For the text-containing cell, return its midpoint in [x, y] coordinate format. 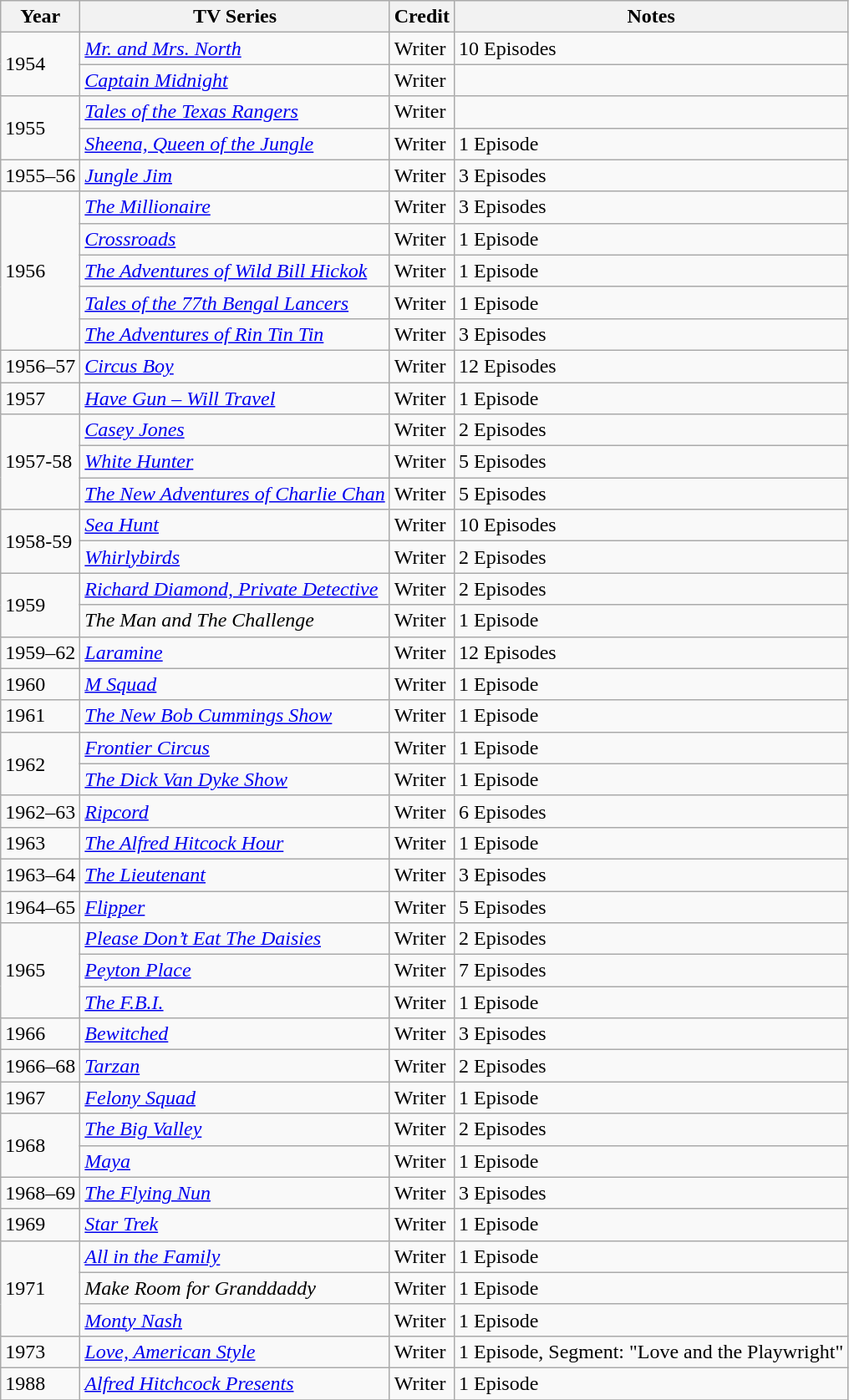
Ripcord [235, 811]
1963 [40, 843]
1988 [40, 1383]
1960 [40, 684]
1969 [40, 1225]
6 Episodes [650, 811]
Sheena, Queen of the Jungle [235, 144]
1966 [40, 1034]
Frontier Circus [235, 748]
The Dick Van Dyke Show [235, 779]
1963–64 [40, 875]
White Hunter [235, 462]
The Millionaire [235, 207]
1955 [40, 128]
1955–56 [40, 175]
Love, American Style [235, 1352]
Monty Nash [235, 1320]
Alfred Hitchcock Presents [235, 1383]
The Adventures of Rin Tin Tin [235, 334]
1973 [40, 1352]
1 Episode, Segment: "Love and the Playwright" [650, 1352]
Sea Hunt [235, 525]
1959–62 [40, 652]
Casey Jones [235, 430]
1968 [40, 1145]
7 Episodes [650, 971]
Year [40, 17]
The New Adventures of Charlie Chan [235, 494]
Jungle Jim [235, 175]
Felony Squad [235, 1098]
The Alfred Hitcock Hour [235, 843]
Captain Midnight [235, 80]
Maya [235, 1161]
TV Series [235, 17]
Tales of the 77th Bengal Lancers [235, 302]
Bewitched [235, 1034]
The Lieutenant [235, 875]
Whirlybirds [235, 557]
1957-58 [40, 462]
1968–69 [40, 1193]
The New Bob Cummings Show [235, 716]
The Flying Nun [235, 1193]
The Adventures of Wild Bill Hickok [235, 271]
Credit [421, 17]
1956 [40, 271]
Flipper [235, 906]
Crossroads [235, 239]
All in the Family [235, 1256]
Circus Boy [235, 366]
M Squad [235, 684]
1966–68 [40, 1066]
Make Room for Granddaddy [235, 1288]
Tarzan [235, 1066]
1956–57 [40, 366]
1962–63 [40, 811]
1964–65 [40, 906]
1958-59 [40, 541]
Notes [650, 17]
The Big Valley [235, 1129]
Tales of the Texas Rangers [235, 112]
The Man and The Challenge [235, 621]
The F.B.I. [235, 1002]
Peyton Place [235, 971]
1967 [40, 1098]
Please Don’t Eat The Daisies [235, 939]
Laramine [235, 652]
1959 [40, 605]
Have Gun – Will Travel [235, 398]
1961 [40, 716]
Mr. and Mrs. North [235, 48]
1954 [40, 64]
Richard Diamond, Private Detective [235, 589]
1971 [40, 1288]
1957 [40, 398]
1962 [40, 763]
Star Trek [235, 1225]
1965 [40, 971]
